Find where the given text appears and provide that cell's center as (X, Y) coordinate. 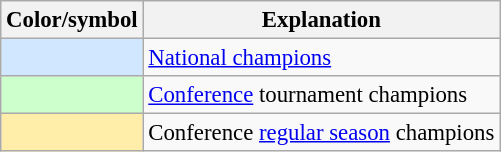
Conference regular season champions (322, 133)
National champions (322, 58)
Explanation (322, 20)
Color/symbol (72, 20)
Conference tournament champions (322, 95)
